From the cell containing the given text, extract its center point as [x, y] coordinate. 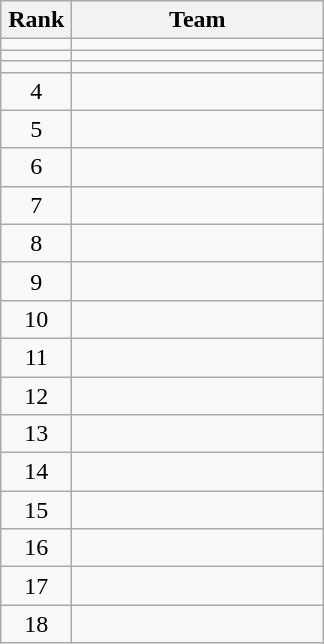
16 [36, 548]
11 [36, 357]
4 [36, 91]
17 [36, 586]
12 [36, 395]
Team [198, 20]
7 [36, 205]
18 [36, 624]
5 [36, 129]
Rank [36, 20]
6 [36, 167]
13 [36, 434]
14 [36, 472]
10 [36, 319]
8 [36, 243]
9 [36, 281]
15 [36, 510]
